For the text-containing cell, return its midpoint in (x, y) coordinate format. 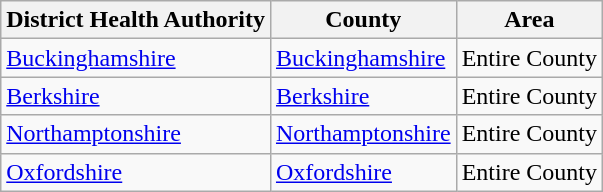
County (363, 20)
District Health Authority (136, 20)
Area (529, 20)
